Return the [X, Y] coordinate for the center point of the cell that contains the specified text.  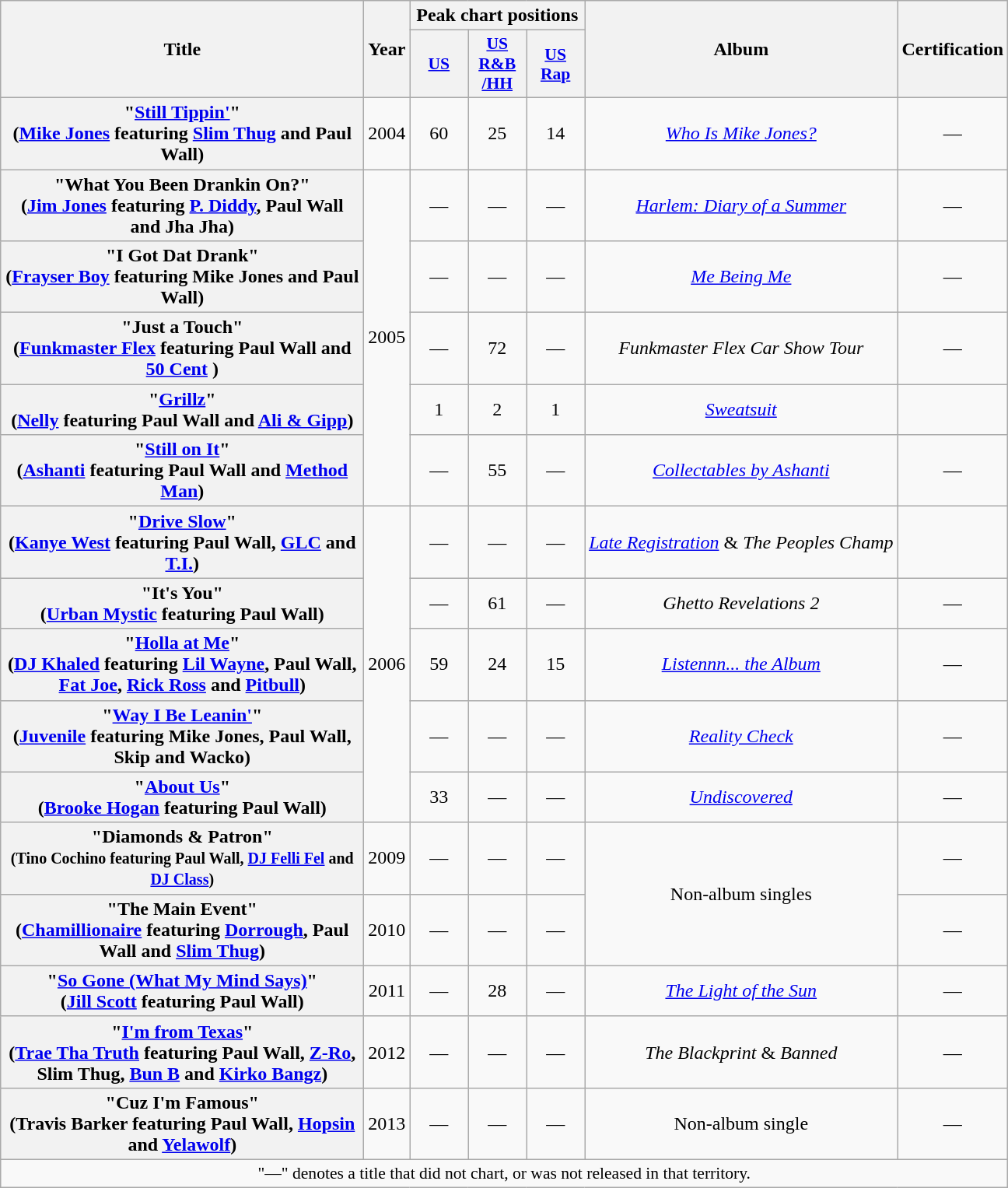
US Rap [555, 64]
"Just a Touch"(Funkmaster Flex featuring Paul Wall and 50 Cent ) [182, 349]
28 [498, 991]
Sweatsuit [741, 409]
Non-album single [741, 1123]
US [439, 64]
"I Got Dat Drank"(Frayser Boy featuring Mike Jones and Paul Wall) [182, 277]
Non-album singles [741, 894]
The Light of the Sun [741, 991]
"What You Been Drankin On?"(Jim Jones featuring P. Diddy, Paul Wall and Jha Jha) [182, 205]
Reality Check [741, 736]
Late Registration & The Peoples Champ [741, 542]
Harlem: Diary of a Summer [741, 205]
24 [498, 664]
2010 [387, 930]
55 [498, 471]
Year [387, 50]
2013 [387, 1123]
59 [439, 664]
Album [741, 50]
Undiscovered [741, 797]
Title [182, 50]
"Grillz"(Nelly featuring Paul Wall and Ali & Gipp) [182, 409]
"Still Tippin'"(Mike Jones featuring Slim Thug and Paul Wall) [182, 133]
2009 [387, 858]
Certification [953, 50]
2012 [387, 1052]
61 [498, 604]
"Diamonds & Patron"(Tino Cochino featuring Paul Wall, DJ Felli Fel and DJ Class) [182, 858]
The Blackprint & Banned [741, 1052]
"Cuz I'm Famous"(Travis Barker featuring Paul Wall, Hopsin and Yelawolf) [182, 1123]
"About Us"(Brooke Hogan featuring Paul Wall) [182, 797]
"Drive Slow"(Kanye West featuring Paul Wall, GLC and T.I.) [182, 542]
Listennn... the Album [741, 664]
15 [555, 664]
2004 [387, 133]
"Way I Be Leanin'"(Juvenile featuring Mike Jones, Paul Wall, Skip and Wacko) [182, 736]
60 [439, 133]
"—" denotes a title that did not chart, or was not released in that territory. [504, 1173]
Funkmaster Flex Car Show Tour [741, 349]
25 [498, 133]
"Holla at Me"(DJ Khaled featuring Lil Wayne, Paul Wall, Fat Joe, Rick Ross and Pitbull) [182, 664]
33 [439, 797]
Collectables by Ashanti [741, 471]
"So Gone (What My Mind Says)"(Jill Scott featuring Paul Wall) [182, 991]
USR&B/HH [498, 64]
14 [555, 133]
"I'm from Texas"(Trae Tha Truth featuring Paul Wall, Z-Ro, Slim Thug, Bun B and Kirko Bangz) [182, 1052]
"Still on It"(Ashanti featuring Paul Wall and Method Man) [182, 471]
2005 [387, 338]
Who Is Mike Jones? [741, 133]
2 [498, 409]
"It's You"(Urban Mystic featuring Paul Wall) [182, 604]
2011 [387, 991]
"The Main Event"(Chamillionaire featuring Dorrough, Paul Wall and Slim Thug) [182, 930]
Ghetto Revelations 2 [741, 604]
72 [498, 349]
Peak chart positions [498, 16]
2006 [387, 664]
Me Being Me [741, 277]
